Return [x, y] of the center of cell containing provided text 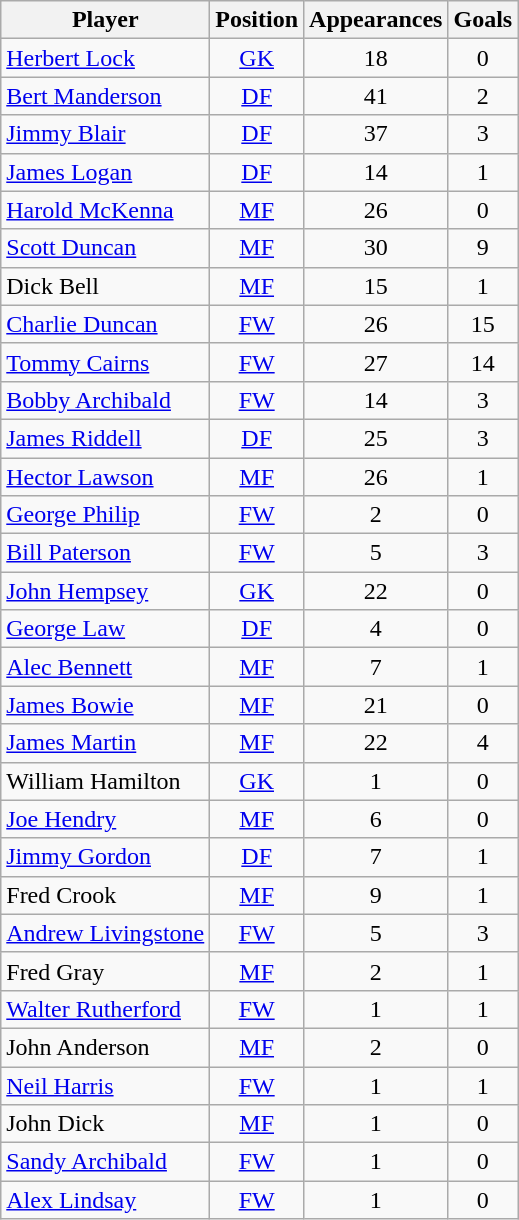
Jimmy Blair [106, 134]
18 [376, 58]
Scott Duncan [106, 248]
John Hempsey [106, 591]
John Dick [106, 1124]
25 [376, 438]
Player [106, 20]
21 [376, 705]
Joe Hendry [106, 819]
Andrew Livingstone [106, 933]
Herbert Lock [106, 58]
George Philip [106, 515]
Neil Harris [106, 1085]
Appearances [376, 20]
Bert Manderson [106, 96]
37 [376, 134]
27 [376, 362]
George Law [106, 629]
Goals [483, 20]
Jimmy Gordon [106, 857]
41 [376, 96]
Tommy Cairns [106, 362]
James Riddell [106, 438]
Alec Bennett [106, 667]
James Logan [106, 172]
Sandy Archibald [106, 1162]
Fred Crook [106, 895]
John Anderson [106, 1047]
Position [257, 20]
Charlie Duncan [106, 324]
James Bowie [106, 705]
6 [376, 819]
Harold McKenna [106, 210]
Walter Rutherford [106, 1009]
Fred Gray [106, 971]
Bobby Archibald [106, 400]
Alex Lindsay [106, 1200]
Hector Lawson [106, 477]
30 [376, 248]
James Martin [106, 743]
William Hamilton [106, 781]
Dick Bell [106, 286]
Bill Paterson [106, 553]
